Return [X, Y] of the center of cell containing provided text 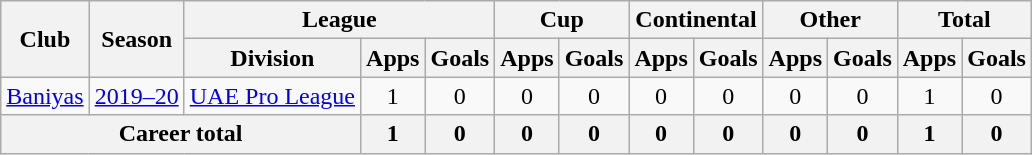
Total [964, 20]
Club [45, 39]
Other [830, 20]
Baniyas [45, 96]
2019–20 [136, 96]
League [340, 20]
UAE Pro League [272, 96]
Division [272, 58]
Career total [181, 134]
Continental [696, 20]
Season [136, 39]
Cup [562, 20]
